Extract the (x, y) coordinate from the center of the cell holding the provided text.  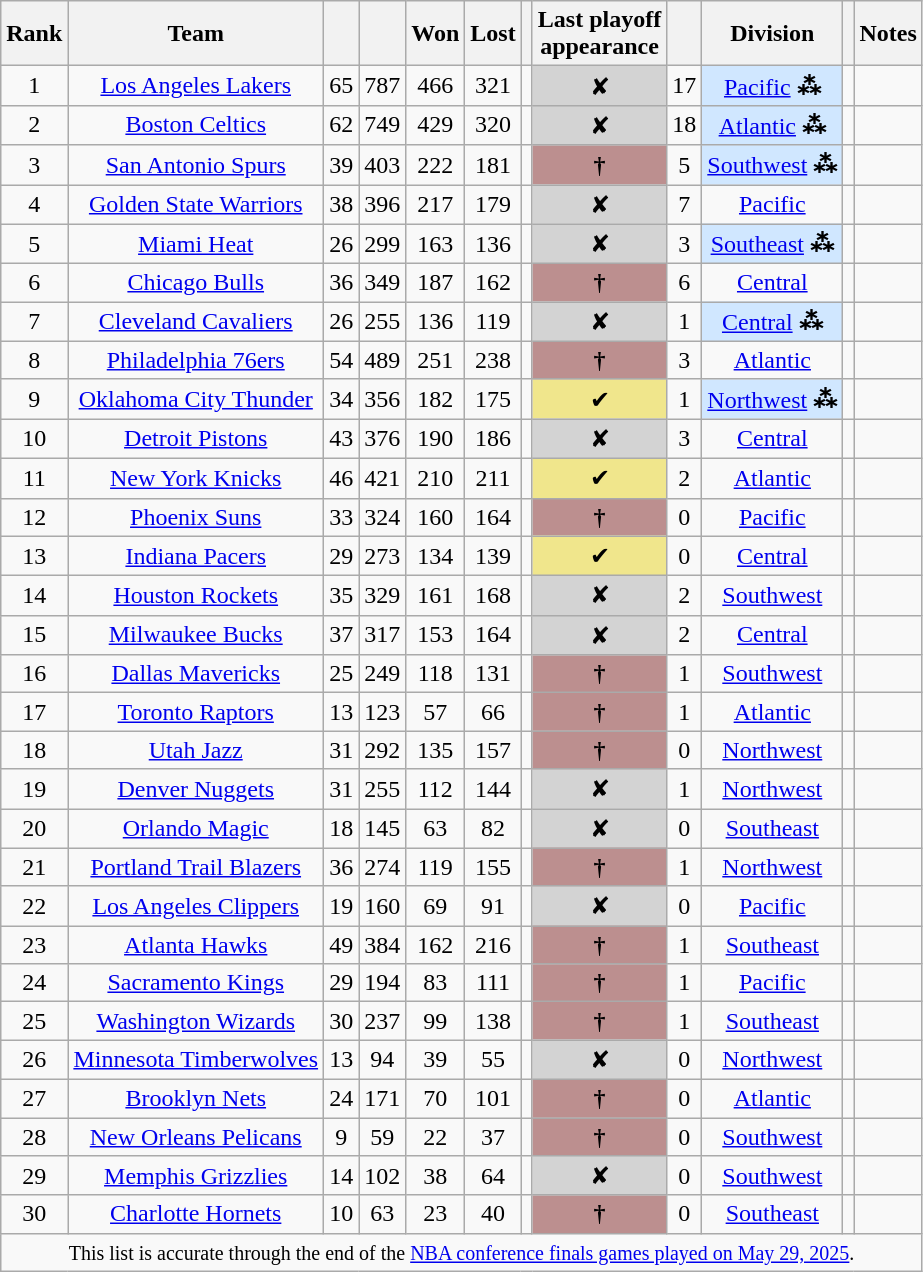
111 (493, 983)
57 (436, 712)
Boston Celtics (196, 125)
Lost (493, 34)
Indiana Pacers (196, 556)
187 (436, 283)
135 (436, 750)
20 (34, 828)
Memphis Grizzlies (196, 1176)
216 (493, 945)
249 (382, 674)
35 (342, 596)
153 (436, 635)
Dallas Mavericks (196, 674)
161 (436, 596)
163 (436, 244)
489 (382, 360)
320 (493, 125)
46 (342, 478)
324 (382, 517)
Philadelphia 76ers (196, 360)
12 (34, 517)
238 (493, 360)
66 (493, 712)
112 (436, 789)
Division (772, 34)
8 (34, 360)
217 (436, 204)
27 (34, 1098)
421 (382, 478)
San Antonio Spurs (196, 165)
Toronto Raptors (196, 712)
123 (382, 712)
211 (493, 478)
Atlanta Hawks (196, 945)
181 (493, 165)
Detroit Pistons (196, 439)
329 (382, 596)
34 (342, 399)
Northwest ⁂ (772, 399)
Phoenix Suns (196, 517)
33 (342, 517)
Notes (888, 34)
Golden State Warriors (196, 204)
Denver Nuggets (196, 789)
New Orleans Pelicans (196, 1137)
145 (382, 828)
210 (436, 478)
138 (493, 1021)
Minnesota Timberwolves (196, 1060)
83 (436, 983)
787 (382, 86)
273 (382, 556)
49 (342, 945)
349 (382, 283)
Miami Heat (196, 244)
Won (436, 34)
This list is accurate through the end of the NBA conference finals games played on May 29, 2025. (462, 1252)
15 (34, 635)
Pacific ⁂ (772, 86)
99 (436, 1021)
28 (34, 1137)
237 (382, 1021)
Southwest ⁂ (772, 165)
64 (493, 1176)
396 (382, 204)
171 (382, 1098)
Central ⁂ (772, 322)
62 (342, 125)
Atlantic ⁂ (772, 125)
Last playoffappearance (599, 34)
317 (382, 635)
186 (493, 439)
43 (342, 439)
Orlando Magic (196, 828)
134 (436, 556)
251 (436, 360)
21 (34, 867)
155 (493, 867)
194 (382, 983)
70 (436, 1098)
403 (382, 165)
Portland Trail Blazers (196, 867)
Brooklyn Nets (196, 1098)
274 (382, 867)
376 (382, 439)
54 (342, 360)
321 (493, 86)
69 (436, 906)
Los Angeles Lakers (196, 86)
Milwaukee Bucks (196, 635)
384 (382, 945)
Houston Rockets (196, 596)
Utah Jazz (196, 750)
94 (382, 1060)
59 (382, 1137)
102 (382, 1176)
101 (493, 1098)
131 (493, 674)
Chicago Bulls (196, 283)
Charlotte Hornets (196, 1214)
55 (493, 1060)
144 (493, 789)
Sacramento Kings (196, 983)
182 (436, 399)
168 (493, 596)
175 (493, 399)
179 (493, 204)
429 (436, 125)
11 (34, 478)
466 (436, 86)
139 (493, 556)
222 (436, 165)
82 (493, 828)
190 (436, 439)
299 (382, 244)
Oklahoma City Thunder (196, 399)
4 (34, 204)
New York Knicks (196, 478)
Washington Wizards (196, 1021)
Team (196, 34)
Los Angeles Clippers (196, 906)
91 (493, 906)
65 (342, 86)
292 (382, 750)
16 (34, 674)
Cleveland Cavaliers (196, 322)
356 (382, 399)
157 (493, 750)
40 (493, 1214)
749 (382, 125)
Rank (34, 34)
Southeast ⁂ (772, 244)
118 (436, 674)
